Find where the given text appears and provide that cell's center as [x, y] coordinate. 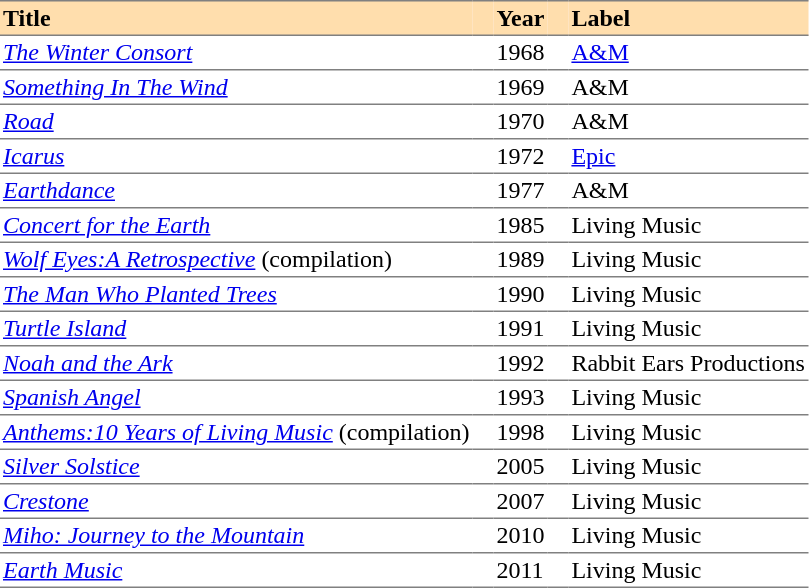
1998 [520, 433]
The Man Who Planted Trees [236, 295]
Icarus [236, 157]
Label [688, 18]
Crestone [236, 501]
1985 [520, 225]
1972 [520, 157]
Wolf Eyes:A Retrospective (compilation) [236, 260]
1992 [520, 363]
Earth Music [236, 571]
Earthdance [236, 191]
Year [520, 18]
1969 [520, 87]
2005 [520, 467]
Miho: Journey to the Mountain [236, 536]
1990 [520, 295]
Anthems:10 Years of Living Music (compilation) [236, 433]
The Winter Consort [236, 53]
1993 [520, 398]
1977 [520, 191]
2010 [520, 536]
2011 [520, 571]
Silver Solstice [236, 467]
Noah and the Ark [236, 363]
Road [236, 122]
Epic [688, 157]
1991 [520, 329]
Rabbit Ears Productions [688, 363]
Spanish Angel [236, 398]
1970 [520, 122]
2007 [520, 501]
Concert for the Earth [236, 225]
1989 [520, 260]
Turtle Island [236, 329]
1968 [520, 53]
Title [236, 18]
Something In The Wind [236, 87]
